Capture the cell that displays the provided text and extract its (X, Y) central coordinate. 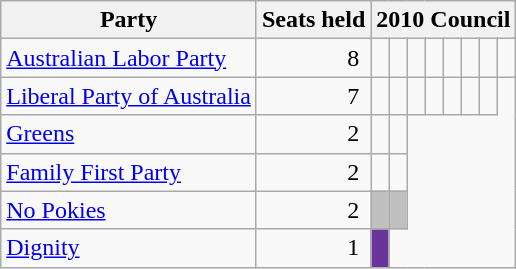
No Pokies (129, 210)
Australian Labor Party (129, 58)
Seats held (313, 20)
Liberal Party of Australia (129, 96)
1 (313, 248)
8 (313, 58)
Greens (129, 134)
7 (313, 96)
Family First Party (129, 172)
Dignity (129, 248)
2010 Council (444, 20)
Party (129, 20)
